Return the (x, y) coordinate for the center point of the cell that contains the specified text.  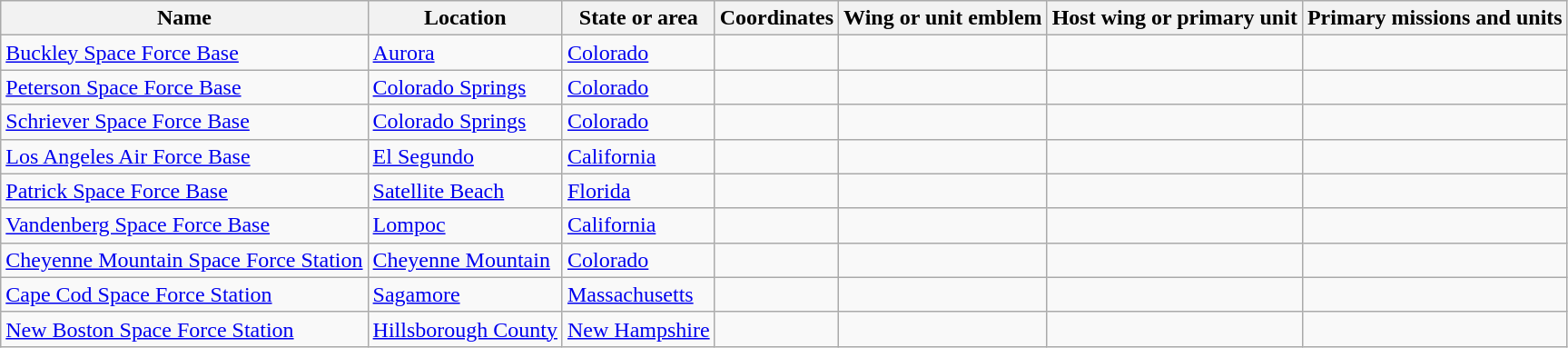
State or area (638, 18)
Massachusetts (638, 294)
El Segundo (465, 156)
Hillsborough County (465, 329)
Coordinates (776, 18)
Sagamore (465, 294)
Los Angeles Air Force Base (184, 156)
Patrick Space Force Base (184, 191)
Satellite Beach (465, 191)
New Hampshire (638, 329)
Buckley Space Force Base (184, 53)
Cheyenne Mountain (465, 260)
Aurora (465, 53)
Wing or unit emblem (943, 18)
New Boston Space Force Station (184, 329)
Location (465, 18)
Host wing or primary unit (1175, 18)
Lompoc (465, 225)
Cheyenne Mountain Space Force Station (184, 260)
Peterson Space Force Base (184, 87)
Name (184, 18)
Florida (638, 191)
Cape Cod Space Force Station (184, 294)
Vandenberg Space Force Base (184, 225)
Schriever Space Force Base (184, 122)
Primary missions and units (1435, 18)
